Locate the cell with the specified text and output its (X, Y) center coordinate. 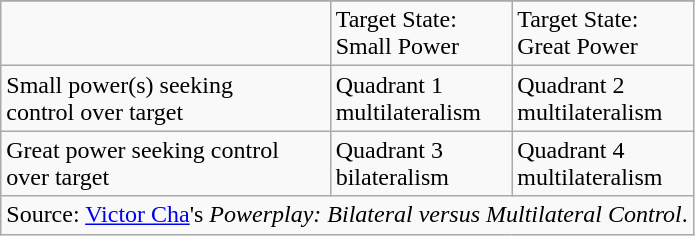
Quadrant 1multilateralism (421, 98)
Quadrant 2multilateralism (603, 98)
Target State:Small Power (421, 34)
Quadrant 3bilateralism (421, 164)
Source: Victor Cha's Powerplay: Bilateral versus Multilateral Control. (348, 215)
Small power(s) seekingcontrol over target (166, 98)
Great power seeking controlover target (166, 164)
Target State:Great Power (603, 34)
Quadrant 4multilateralism (603, 164)
